Return the (x, y) coordinate for the center point of the cell that contains the specified text.  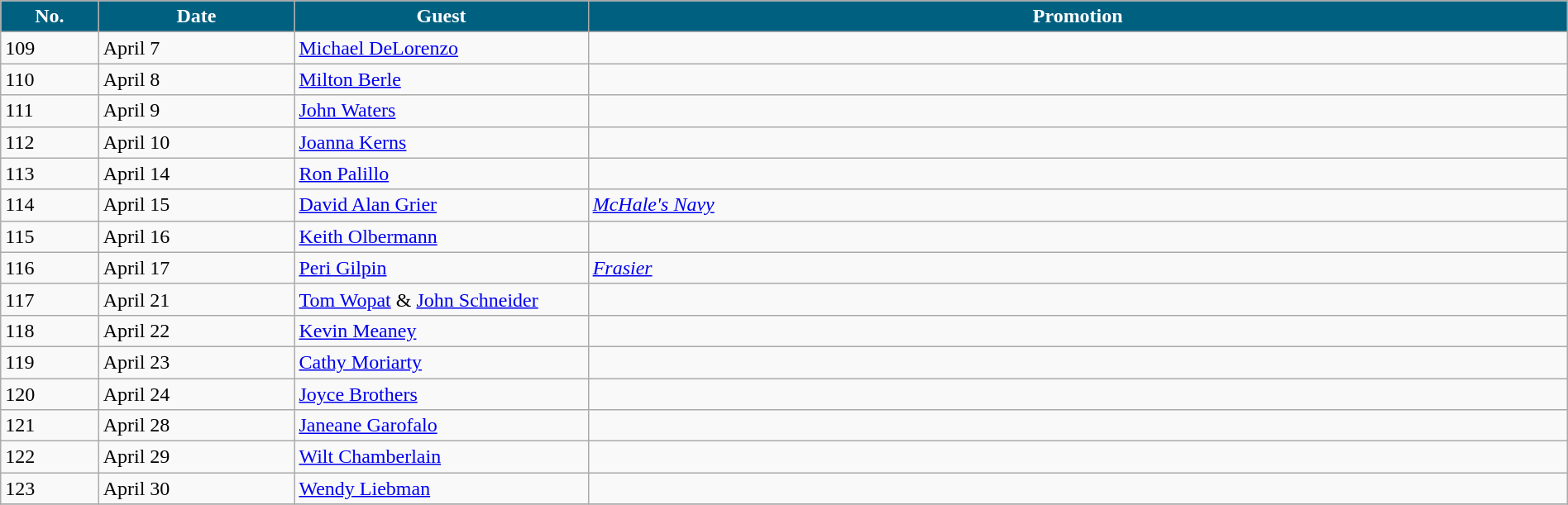
April 23 (197, 362)
No. (50, 17)
Joanna Kerns (442, 142)
April 9 (197, 111)
113 (50, 174)
Frasier (1078, 268)
Peri Gilpin (442, 268)
118 (50, 331)
122 (50, 457)
119 (50, 362)
Ron Palillo (442, 174)
111 (50, 111)
112 (50, 142)
Wilt Chamberlain (442, 457)
Promotion (1078, 17)
Wendy Liebman (442, 488)
April 10 (197, 142)
114 (50, 205)
Joyce Brothers (442, 394)
120 (50, 394)
Janeane Garofalo (442, 426)
April 8 (197, 79)
April 17 (197, 268)
April 29 (197, 457)
April 14 (197, 174)
Keith Olbermann (442, 236)
April 30 (197, 488)
Date (197, 17)
McHale's Navy (1078, 205)
Michael DeLorenzo (442, 48)
April 15 (197, 205)
109 (50, 48)
April 24 (197, 394)
April 28 (197, 426)
121 (50, 426)
116 (50, 268)
Milton Berle (442, 79)
David Alan Grier (442, 205)
110 (50, 79)
April 16 (197, 236)
Cathy Moriarty (442, 362)
115 (50, 236)
123 (50, 488)
Kevin Meaney (442, 331)
117 (50, 299)
John Waters (442, 111)
April 7 (197, 48)
April 21 (197, 299)
April 22 (197, 331)
Tom Wopat & John Schneider (442, 299)
Guest (442, 17)
